From the cell containing the given text, extract its center point as [x, y] coordinate. 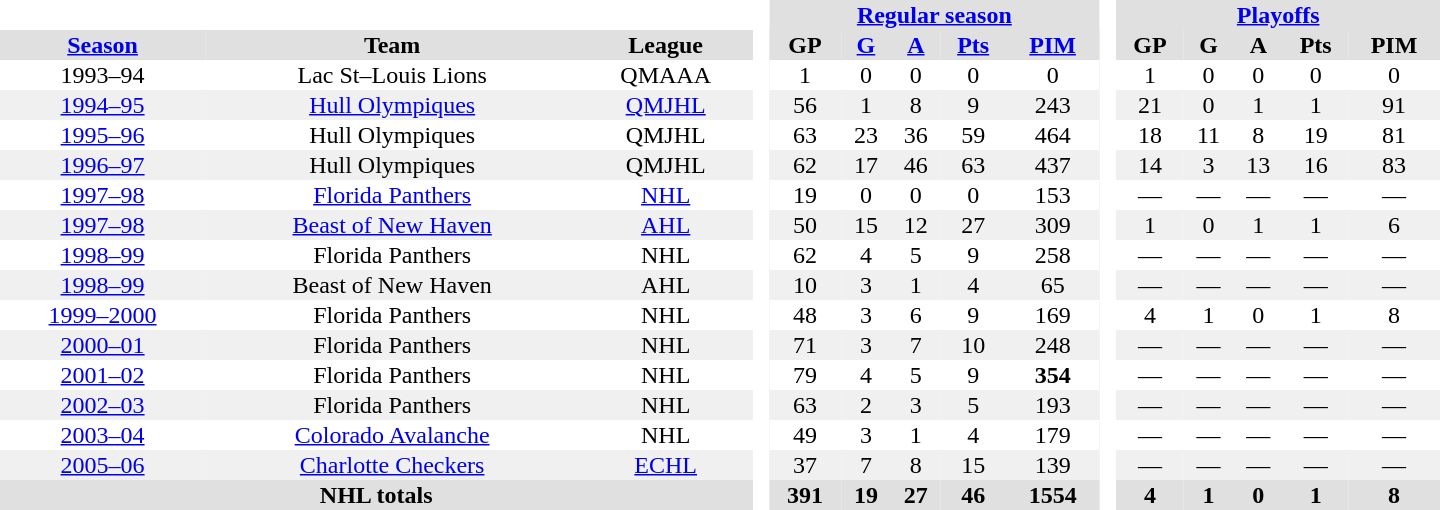
391 [805, 495]
49 [805, 435]
91 [1394, 105]
18 [1150, 135]
2002–03 [102, 405]
2005–06 [102, 465]
Season [102, 45]
464 [1052, 135]
14 [1150, 165]
13 [1258, 165]
56 [805, 105]
23 [866, 135]
Charlotte Checkers [392, 465]
258 [1052, 255]
21 [1150, 105]
1996–97 [102, 165]
Colorado Avalanche [392, 435]
37 [805, 465]
153 [1052, 195]
48 [805, 315]
League [666, 45]
437 [1052, 165]
11 [1209, 135]
71 [805, 345]
65 [1052, 285]
354 [1052, 375]
16 [1316, 165]
Regular season [934, 15]
Team [392, 45]
169 [1052, 315]
243 [1052, 105]
1993–94 [102, 75]
NHL totals [376, 495]
1994–95 [102, 105]
2003–04 [102, 435]
1999–2000 [102, 315]
36 [916, 135]
59 [974, 135]
79 [805, 375]
Playoffs [1278, 15]
QMAAA [666, 75]
Lac St–Louis Lions [392, 75]
17 [866, 165]
ECHL [666, 465]
309 [1052, 225]
179 [1052, 435]
248 [1052, 345]
81 [1394, 135]
50 [805, 225]
139 [1052, 465]
1995–96 [102, 135]
12 [916, 225]
83 [1394, 165]
2000–01 [102, 345]
2001–02 [102, 375]
193 [1052, 405]
1554 [1052, 495]
2 [866, 405]
